Determine the (X, Y) coordinate at the center of the cell enclosing the given text.  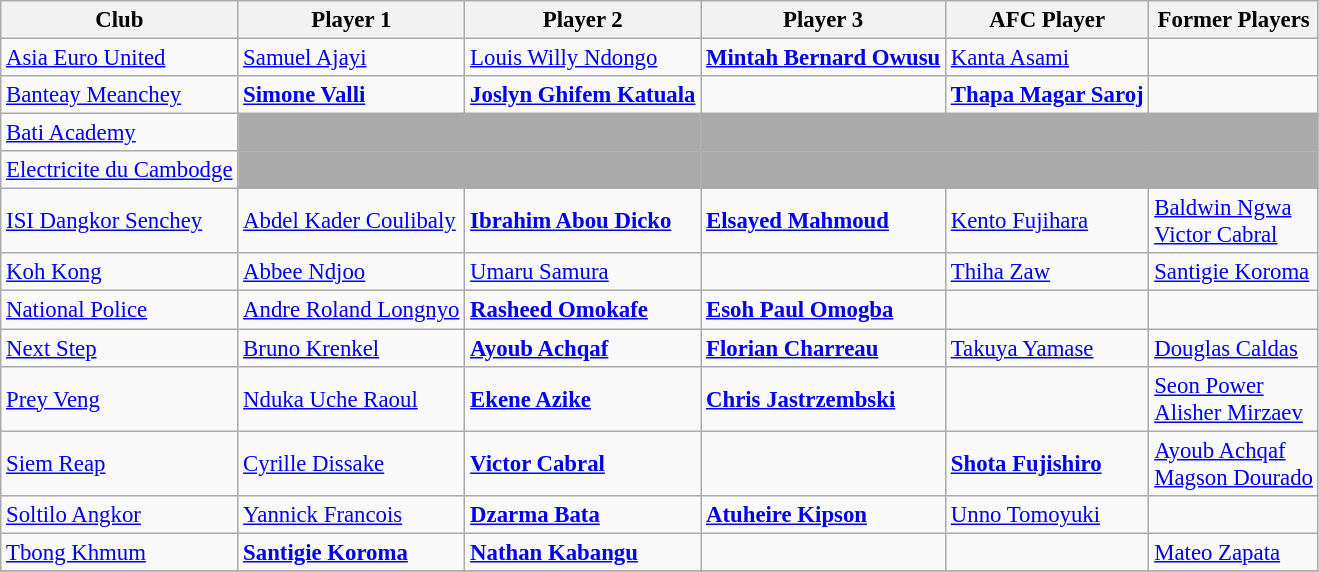
Abdel Kader Coulibaly (352, 222)
Former Players (1234, 20)
Ekene Azike (583, 398)
Andre Roland Longnyo (352, 310)
Ayoub Achqaf (583, 348)
Umaru Samura (583, 273)
Atuheire Kipson (824, 514)
Joslyn Ghifem Katuala (583, 95)
Bati Academy (120, 133)
National Police (120, 310)
Player 1 (352, 20)
Simone Valli (352, 95)
Next Step (120, 348)
Abbee Ndjoo (352, 273)
Nathan Kabangu (583, 552)
Thapa Magar Saroj (1046, 95)
Banteay Meanchey (120, 95)
Louis Willy Ndongo (583, 58)
Takuya Yamase (1046, 348)
Player 2 (583, 20)
Ibrahim Abou Dicko (583, 222)
Kento Fujihara (1046, 222)
Kanta Asami (1046, 58)
Club (120, 20)
Rasheed Omokafe (583, 310)
Asia Euro United (120, 58)
AFC Player (1046, 20)
Player 3 (824, 20)
Bruno Krenkel (352, 348)
Tbong Khmum (120, 552)
Soltilo Angkor (120, 514)
Esoh Paul Omogba (824, 310)
Unno Tomoyuki (1046, 514)
Electricite du Cambodge (120, 170)
Chris Jastrzembski (824, 398)
Koh Kong (120, 273)
Cyrille Dissake (352, 464)
Samuel Ajayi (352, 58)
Yannick Francois (352, 514)
Thiha Zaw (1046, 273)
Mintah Bernard Owusu (824, 58)
Douglas Caldas (1234, 348)
Seon Power Alisher Mirzaev (1234, 398)
Florian Charreau (824, 348)
Nduka Uche Raoul (352, 398)
Dzarma Bata (583, 514)
Mateo Zapata (1234, 552)
Baldwin Ngwa Victor Cabral (1234, 222)
Shota Fujishiro (1046, 464)
Siem Reap (120, 464)
Victor Cabral (583, 464)
Ayoub Achqaf Magson Dourado (1234, 464)
ISI Dangkor Senchey (120, 222)
Prey Veng (120, 398)
Elsayed Mahmoud (824, 222)
